Return (x, y) of the center of cell containing provided text 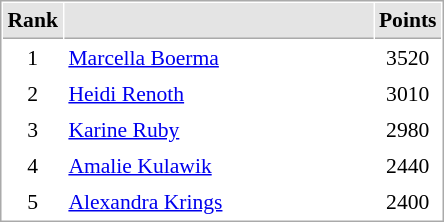
Amalie Kulawik (218, 165)
Heidi Renoth (218, 93)
2 (32, 93)
2400 (408, 201)
Alexandra Krings (218, 201)
5 (32, 201)
2980 (408, 129)
3 (32, 129)
Points (408, 21)
4 (32, 165)
Rank (32, 21)
3520 (408, 57)
2440 (408, 165)
Marcella Boerma (218, 57)
3010 (408, 93)
Karine Ruby (218, 129)
1 (32, 57)
